Return the (x, y) coordinate for the center point of the cell that contains the specified text.  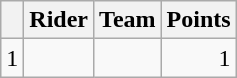
Rider (59, 20)
Points (198, 20)
Team (128, 20)
